Capture the cell that displays the provided text and extract its [X, Y] central coordinate. 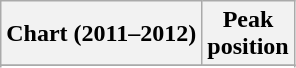
Chart (2011–2012) [102, 34]
Peakposition [248, 34]
